Find where the given text appears and provide that cell's center as (x, y) coordinate. 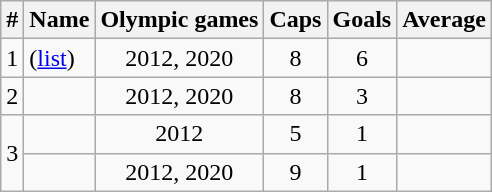
Caps (296, 20)
2012 (180, 134)
9 (296, 172)
6 (362, 58)
(list) (60, 58)
# (12, 20)
Goals (362, 20)
Olympic games (180, 20)
5 (296, 134)
Average (444, 20)
2 (12, 96)
Name (60, 20)
